For the text-containing cell, return its midpoint in [X, Y] coordinate format. 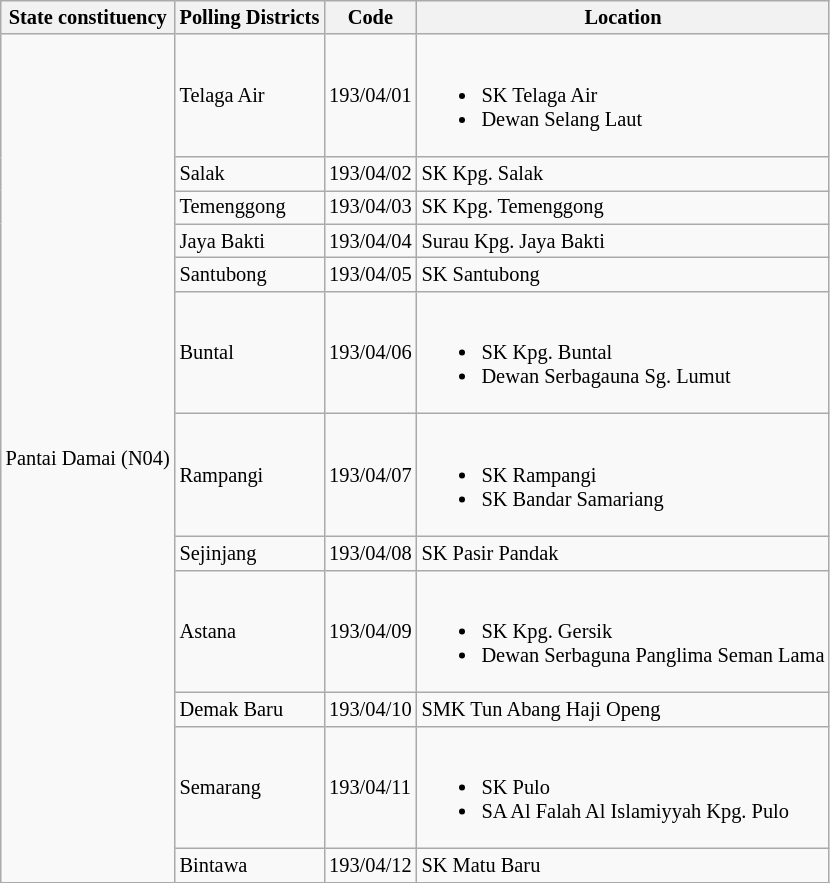
Buntal [250, 352]
193/04/01 [370, 95]
SK Kpg. Salak [624, 173]
Surau Kpg. Jaya Bakti [624, 241]
Code [370, 17]
193/04/08 [370, 553]
Salak [250, 173]
193/04/07 [370, 475]
193/04/11 [370, 787]
SK Kpg. GersikDewan Serbaguna Panglima Seman Lama [624, 631]
Jaya Bakti [250, 241]
Telaga Air [250, 95]
Rampangi [250, 475]
Bintawa [250, 865]
SK Santubong [624, 274]
193/04/12 [370, 865]
Astana [250, 631]
SMK Tun Abang Haji Openg [624, 709]
193/04/09 [370, 631]
Polling Districts [250, 17]
State constituency [88, 17]
SK RampangiSK Bandar Samariang [624, 475]
Demak Baru [250, 709]
193/04/02 [370, 173]
SK Pasir Pandak [624, 553]
Location [624, 17]
193/04/04 [370, 241]
193/04/10 [370, 709]
Santubong [250, 274]
Sejinjang [250, 553]
SK Telaga AirDewan Selang Laut [624, 95]
193/04/03 [370, 207]
193/04/06 [370, 352]
Pantai Damai (N04) [88, 458]
Temenggong [250, 207]
SK Kpg. Temenggong [624, 207]
193/04/05 [370, 274]
SK Kpg. BuntalDewan Serbagauna Sg. Lumut [624, 352]
SK PuloSA Al Falah Al Islamiyyah Kpg. Pulo [624, 787]
Semarang [250, 787]
SK Matu Baru [624, 865]
